Identify which cell holds the provided text, then report its [x, y] central coordinate. 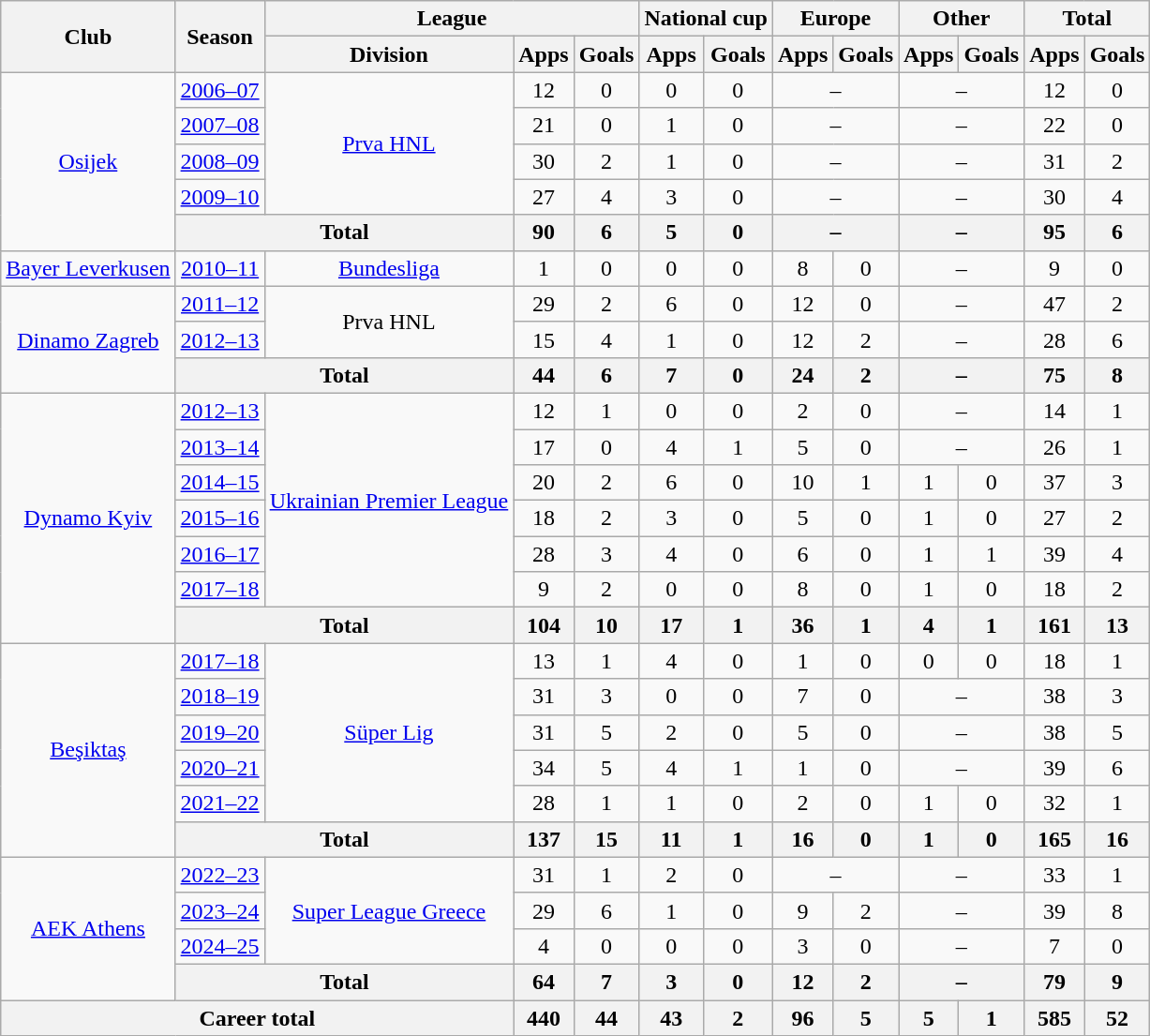
Süper Lig [389, 732]
33 [1054, 875]
32 [1054, 803]
96 [802, 1017]
95 [1054, 233]
2023–24 [219, 910]
2007–08 [219, 126]
2015–16 [219, 518]
National cup [706, 19]
2010–11 [219, 268]
64 [544, 982]
Dynamo Kyiv [88, 518]
37 [1054, 483]
2022–23 [219, 875]
2016–17 [219, 554]
2013–14 [219, 447]
Career total [257, 1017]
90 [544, 233]
Bayer Leverkusen [88, 268]
20 [544, 483]
2011–12 [219, 304]
43 [671, 1017]
79 [1054, 982]
14 [1054, 411]
Season [219, 37]
Dinamo Zagreb [88, 339]
Europe [835, 19]
440 [544, 1017]
League [452, 19]
161 [1054, 625]
165 [1054, 839]
22 [1054, 126]
11 [671, 839]
2019–20 [219, 732]
Division [389, 54]
2009–10 [219, 197]
2024–25 [219, 946]
Bundesliga [389, 268]
Super League Greece [389, 910]
21 [544, 126]
137 [544, 839]
585 [1054, 1017]
2008–09 [219, 161]
2020–21 [219, 768]
Osijek [88, 161]
Beşiktaş [88, 750]
AEK Athens [88, 928]
34 [544, 768]
26 [1054, 447]
75 [1054, 375]
52 [1117, 1017]
2006–07 [219, 90]
47 [1054, 304]
2014–15 [219, 483]
Ukrainian Premier League [389, 500]
24 [802, 375]
2021–22 [219, 803]
2018–19 [219, 697]
Club [88, 37]
104 [544, 625]
Other [962, 19]
36 [802, 625]
